Capture the cell that displays the provided text and extract its (x, y) central coordinate. 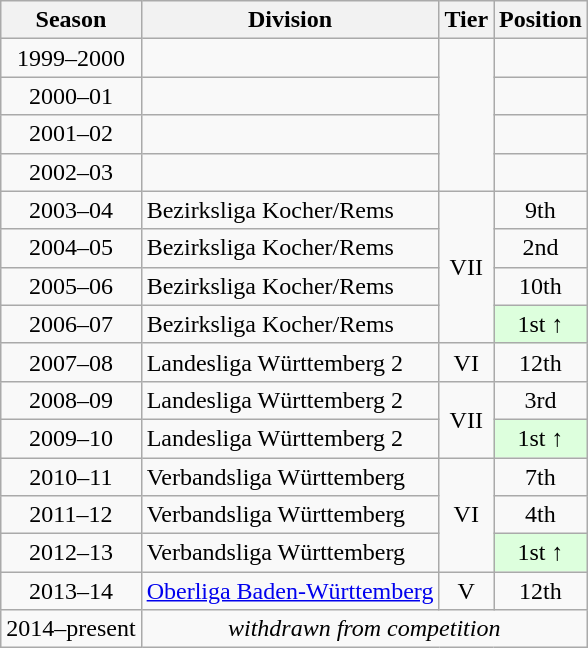
2005–06 (71, 286)
2012–13 (71, 553)
2011–12 (71, 515)
1999–2000 (71, 58)
2002–03 (71, 172)
4th (541, 515)
Season (71, 20)
2010–11 (71, 477)
2nd (541, 248)
Tier (466, 20)
Division (290, 20)
2013–14 (71, 591)
3rd (541, 400)
withdrawn from competition (364, 629)
10th (541, 286)
2007–08 (71, 362)
2014–present (71, 629)
2008–09 (71, 400)
9th (541, 210)
2006–07 (71, 324)
Oberliga Baden-Württemberg (290, 591)
V (466, 591)
7th (541, 477)
2004–05 (71, 248)
2009–10 (71, 438)
2000–01 (71, 96)
2001–02 (71, 134)
2003–04 (71, 210)
Position (541, 20)
